Determine the (X, Y) coordinate at the center of the cell enclosing the given text.  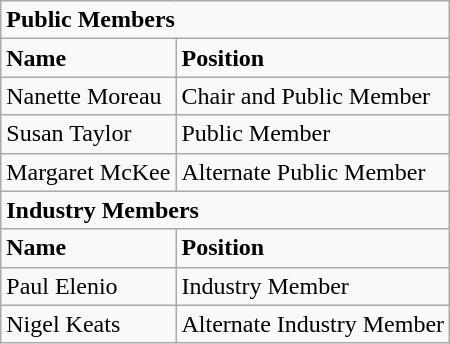
Paul Elenio (88, 286)
Nigel Keats (88, 324)
Public Member (313, 134)
Public Members (226, 20)
Alternate Public Member (313, 172)
Industry Member (313, 286)
Margaret McKee (88, 172)
Industry Members (226, 210)
Chair and Public Member (313, 96)
Susan Taylor (88, 134)
Alternate Industry Member (313, 324)
Nanette Moreau (88, 96)
